Identify which cell holds the provided text, then report its [X, Y] central coordinate. 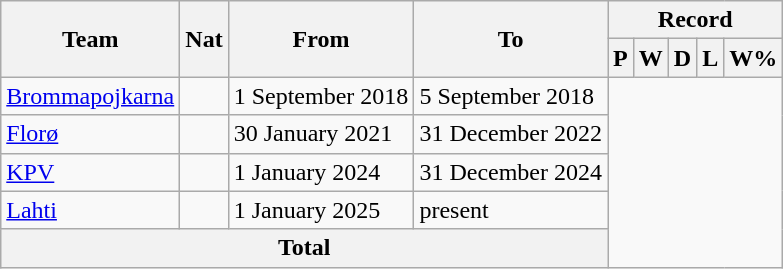
1 January 2024 [321, 172]
Florø [90, 134]
KPV [90, 172]
W% [754, 58]
Record [696, 20]
5 September 2018 [511, 96]
Brommapojkarna [90, 96]
Team [90, 39]
31 December 2024 [511, 172]
Lahti [90, 210]
1 January 2025 [321, 210]
Nat [204, 39]
30 January 2021 [321, 134]
present [511, 210]
1 September 2018 [321, 96]
Total [304, 248]
31 December 2022 [511, 134]
P [621, 58]
L [710, 58]
W [650, 58]
D [682, 58]
From [321, 39]
To [511, 39]
